From the cell containing the given text, extract its center point as (x, y) coordinate. 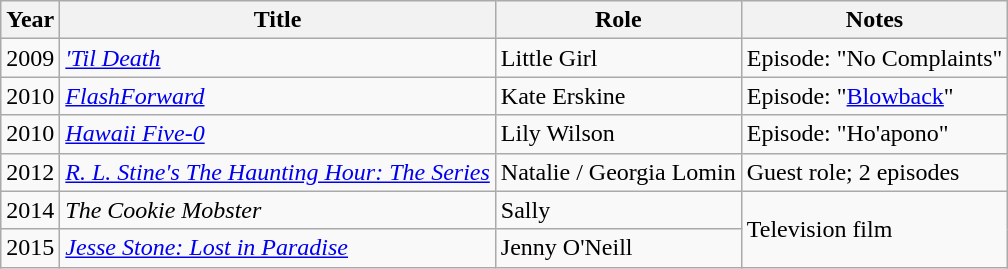
Episode: "Ho'apono" (874, 134)
Little Girl (618, 58)
Sally (618, 210)
Jenny O'Neill (618, 248)
The Cookie Mobster (278, 210)
'Til Death (278, 58)
FlashForward (278, 96)
2014 (30, 210)
Notes (874, 20)
Jesse Stone: Lost in Paradise (278, 248)
Hawaii Five-0 (278, 134)
Guest role; 2 episodes (874, 172)
Year (30, 20)
Kate Erskine (618, 96)
Role (618, 20)
Episode: "Blowback" (874, 96)
Natalie / Georgia Lomin (618, 172)
2009 (30, 58)
Television film (874, 229)
R. L. Stine's The Haunting Hour: The Series (278, 172)
Episode: "No Complaints" (874, 58)
2015 (30, 248)
2012 (30, 172)
Lily Wilson (618, 134)
Title (278, 20)
